Capture the cell that displays the provided text and extract its (x, y) central coordinate. 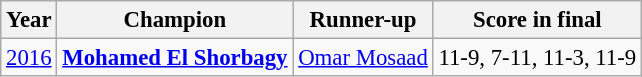
Year (29, 20)
Champion (175, 20)
11-9, 7-11, 11-3, 11-9 (537, 58)
Score in final (537, 20)
Runner-up (363, 20)
2016 (29, 58)
Mohamed El Shorbagy (175, 58)
Omar Mosaad (363, 58)
